Return the [x, y] coordinate for the center point of the cell that contains the specified text.  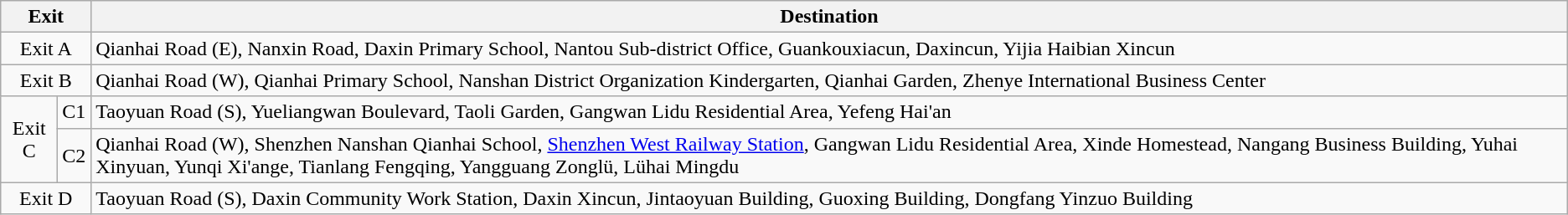
Qianhai Road (W), Qianhai Primary School, Nanshan District Organization Kindergarten, Qianhai Garden, Zhenye International Business Center [829, 80]
Exit A [46, 49]
Exit B [46, 80]
Exit [46, 17]
Exit C [29, 139]
Qianhai Road (E), Nanxin Road, Daxin Primary School, Nantou Sub-district Office, Guankouxiacun, Daxincun, Yijia Haibian Xincun [829, 49]
Exit D [46, 198]
Taoyuan Road (S), Daxin Community Work Station, Daxin Xincun, Jintaoyuan Building, Guoxing Building, Dongfang Yinzuo Building [829, 198]
C1 [75, 112]
Taoyuan Road (S), Yueliangwan Boulevard, Taoli Garden, Gangwan Lidu Residential Area, Yefeng Hai'an [829, 112]
C2 [75, 156]
Destination [829, 17]
